Identify which cell holds the provided text, then report its [X, Y] central coordinate. 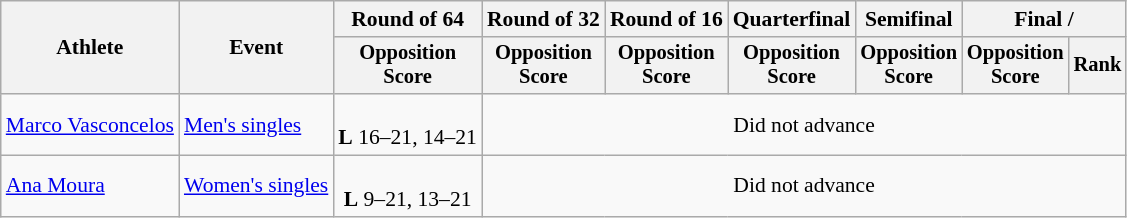
Event [256, 48]
Athlete [90, 48]
Semifinal [908, 19]
Men's singles [256, 124]
Quarterfinal [792, 19]
L 9–21, 13–21 [408, 186]
Rank [1098, 66]
Marco Vasconcelos [90, 124]
Women's singles [256, 186]
L 16–21, 14–21 [408, 124]
Ana Moura [90, 186]
Round of 16 [666, 19]
Round of 32 [544, 19]
Final / [1044, 19]
Round of 64 [408, 19]
